Return (x, y) of the center of cell containing provided text 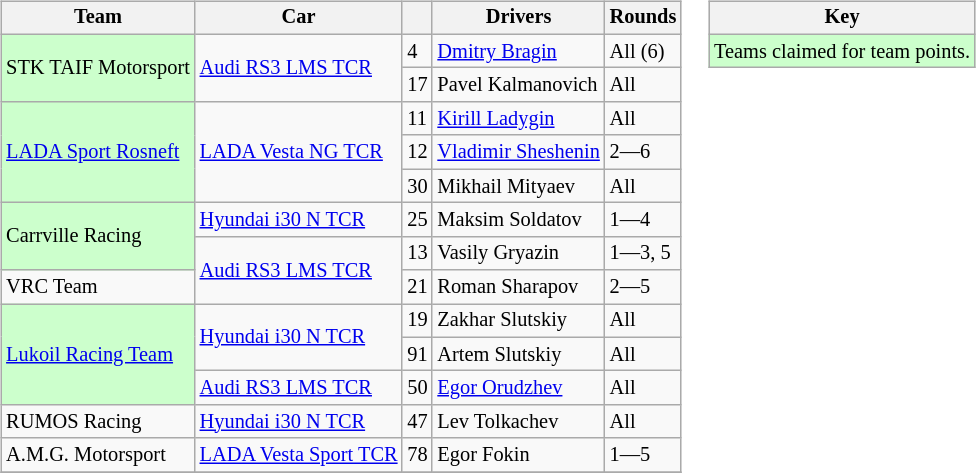
VRC Team (98, 287)
LADA Vesta Sport TCR (299, 455)
1—4 (644, 220)
LADA Vesta NG TCR (299, 152)
19 (417, 321)
13 (417, 253)
RUMOS Racing (98, 422)
Lev Tolkachev (518, 422)
Pavel Kalmanovich (518, 85)
30 (417, 186)
2—6 (644, 152)
Zakhar Slutskiy (518, 321)
Teams claimed for team points. (842, 51)
17 (417, 85)
Drivers (518, 18)
2—5 (644, 287)
Carrville Racing (98, 236)
Lukoil Racing Team (98, 354)
21 (417, 287)
91 (417, 354)
Vasily Gryazin (518, 253)
Artem Slutskiy (518, 354)
Vladimir Sheshenin (518, 152)
LADA Sport Rosneft (98, 152)
Dmitry Bragin (518, 51)
50 (417, 388)
Egor Orudzhev (518, 388)
STK TAIF Motorsport (98, 68)
Egor Fokin (518, 455)
Kirill Ladygin (518, 119)
1—5 (644, 455)
4 (417, 51)
Car (299, 18)
Roman Sharapov (518, 287)
78 (417, 455)
Rounds (644, 18)
Team (98, 18)
Mikhail Mityaev (518, 186)
Key (842, 18)
All (6) (644, 51)
47 (417, 422)
A.M.G. Motorsport (98, 455)
12 (417, 152)
11 (417, 119)
25 (417, 220)
Maksim Soldatov (518, 220)
1—3, 5 (644, 253)
